Find where the given text appears and provide that cell's center as (X, Y) coordinate. 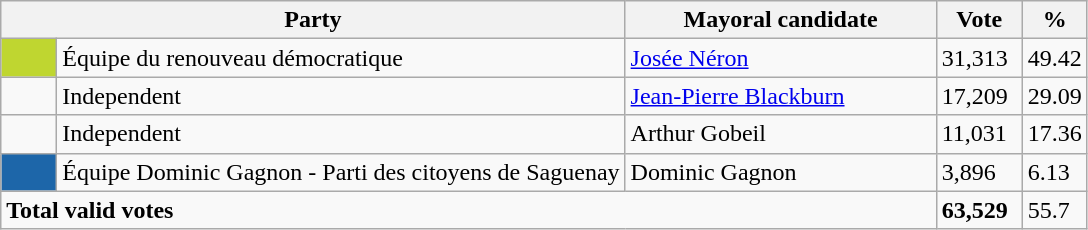
55.7 (1054, 210)
29.09 (1054, 96)
Équipe du renouveau démocratique (341, 58)
63,529 (979, 210)
Arthur Gobeil (780, 134)
Jean-Pierre Blackburn (780, 96)
17,209 (979, 96)
Vote (979, 20)
3,896 (979, 172)
Équipe Dominic Gagnon - Parti des citoyens de Saguenay (341, 172)
6.13 (1054, 172)
49.42 (1054, 58)
Party (313, 20)
17.36 (1054, 134)
Total valid votes (468, 210)
31,313 (979, 58)
11,031 (979, 134)
% (1054, 20)
Mayoral candidate (780, 20)
Josée Néron (780, 58)
Dominic Gagnon (780, 172)
